Search for the cell housing the specified text and yield its [x, y] center coordinate. 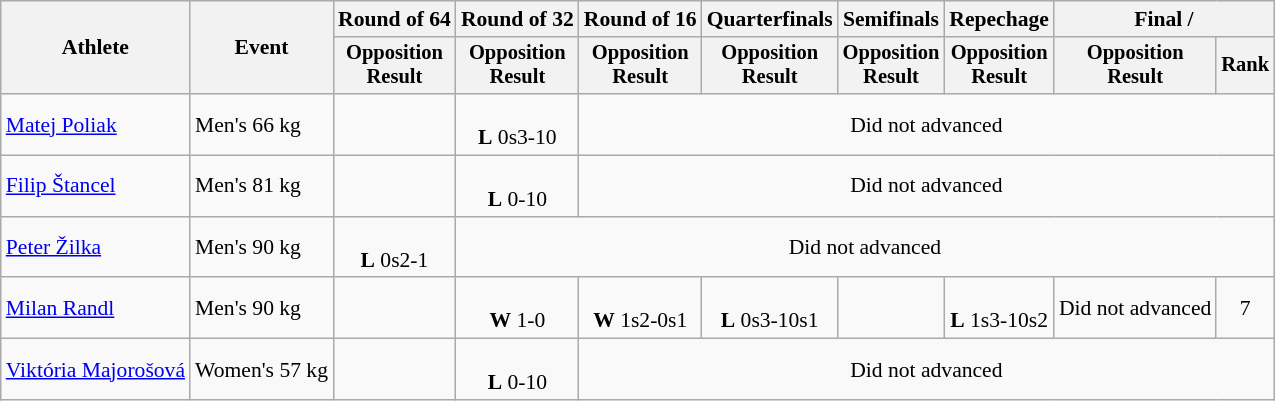
Quarterfinals [770, 19]
L 0s2-1 [394, 248]
Milan Randl [96, 308]
Matej Poliak [96, 124]
Semifinals [892, 19]
W 1s2-0s1 [640, 308]
L 1s3-10s2 [999, 308]
Peter Žilka [96, 248]
Final / [1164, 19]
W 1-0 [518, 308]
L 0s3-10 [518, 124]
Men's 81 kg [262, 186]
Repechage [999, 19]
L 0s3-10s1 [770, 308]
Men's 66 kg [262, 124]
Athlete [96, 48]
Round of 16 [640, 19]
Round of 64 [394, 19]
Women's 57 kg [262, 370]
Rank [1245, 66]
Viktória Majorošová [96, 370]
7 [1245, 308]
Filip Štancel [96, 186]
Event [262, 48]
Round of 32 [518, 19]
